Identify which cell holds the provided text, then report its (x, y) central coordinate. 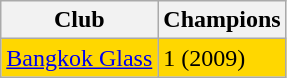
Club (80, 20)
1 (2009) (222, 58)
Bangkok Glass (80, 58)
Champions (222, 20)
